Detect which cell encompasses the target text, then output its (x, y) center coordinate. 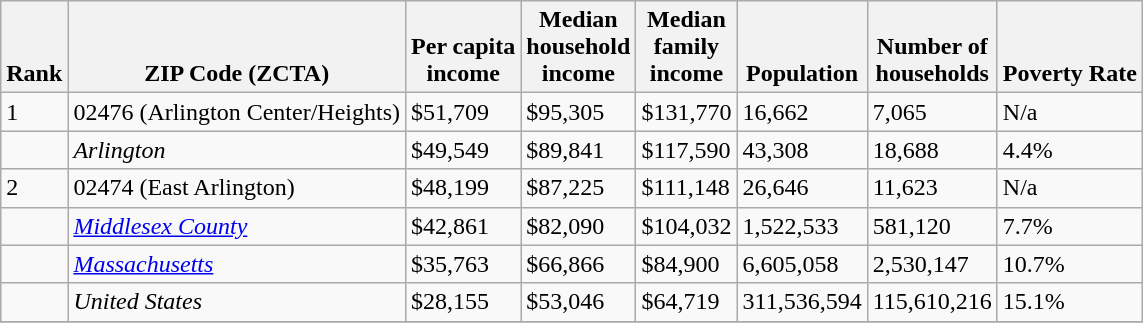
15.1% (1070, 302)
1 (34, 112)
26,646 (802, 188)
11,623 (932, 188)
4.4% (1070, 150)
7.7% (1070, 226)
Poverty Rate (1070, 47)
2 (34, 188)
Per capitaincome (464, 47)
16,662 (802, 112)
Massachusetts (237, 264)
$66,866 (578, 264)
115,610,216 (932, 302)
Arlington (237, 150)
$35,763 (464, 264)
ZIP Code (ZCTA) (237, 47)
$64,719 (686, 302)
United States (237, 302)
02476 (Arlington Center/Heights) (237, 112)
$82,090 (578, 226)
7,065 (932, 112)
$53,046 (578, 302)
10.7% (1070, 264)
581,120 (932, 226)
$95,305 (578, 112)
Medianfamilyincome (686, 47)
02474 (East Arlington) (237, 188)
$104,032 (686, 226)
$111,148 (686, 188)
$49,549 (464, 150)
Number ofhouseholds (932, 47)
Population (802, 47)
$117,590 (686, 150)
$51,709 (464, 112)
$89,841 (578, 150)
Medianhouseholdincome (578, 47)
2,530,147 (932, 264)
$87,225 (578, 188)
1,522,533 (802, 226)
$28,155 (464, 302)
$42,861 (464, 226)
$84,900 (686, 264)
Middlesex County (237, 226)
$131,770 (686, 112)
18,688 (932, 150)
311,536,594 (802, 302)
Rank (34, 47)
6,605,058 (802, 264)
43,308 (802, 150)
$48,199 (464, 188)
